Return (x, y) of the center of cell containing provided text 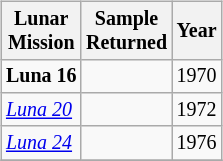
1976 (196, 142)
1972 (196, 110)
1970 (196, 76)
LunarMission (41, 30)
SampleReturned (126, 30)
Luna 20 (41, 110)
Year (196, 30)
Luna 24 (41, 142)
Luna 16 (41, 76)
